From the cell containing the given text, extract its center point as (x, y) coordinate. 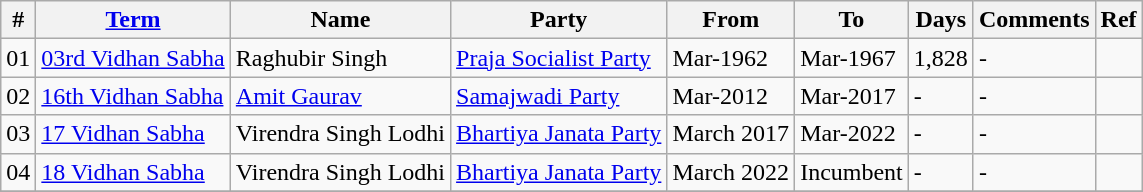
03 (18, 134)
Mar-1962 (731, 58)
02 (18, 96)
Samajwadi Party (559, 96)
Mar-2012 (731, 96)
March 2017 (731, 134)
Mar-2017 (852, 96)
# (18, 20)
Mar-1967 (852, 58)
Mar-2022 (852, 134)
Praja Socialist Party (559, 58)
Ref (1118, 20)
Amit Gaurav (340, 96)
04 (18, 172)
Comments (1034, 20)
Days (940, 20)
To (852, 20)
1,828 (940, 58)
Party (559, 20)
03rd Vidhan Sabha (133, 58)
Term (133, 20)
From (731, 20)
Name (340, 20)
Raghubir Singh (340, 58)
16th Vidhan Sabha (133, 96)
01 (18, 58)
March 2022 (731, 172)
18 Vidhan Sabha (133, 172)
Incumbent (852, 172)
17 Vidhan Sabha (133, 134)
